Capture the cell that displays the provided text and extract its (x, y) central coordinate. 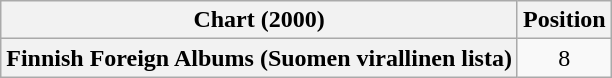
Finnish Foreign Albums (Suomen virallinen lista) (260, 58)
8 (564, 58)
Position (564, 20)
Chart (2000) (260, 20)
